From the cell containing the given text, extract its center point as [x, y] coordinate. 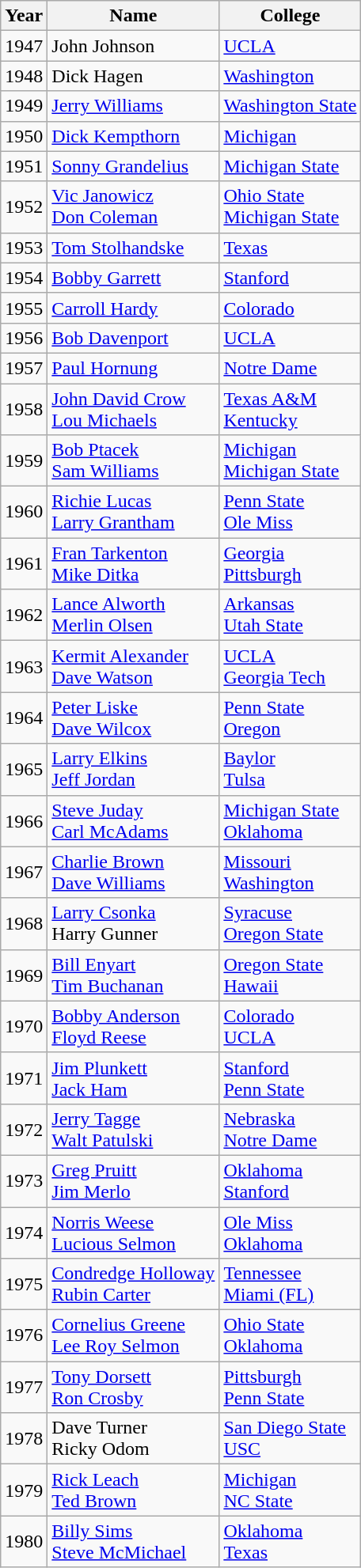
Ole MissOklahoma [290, 1233]
1971 [24, 1078]
Jerry Williams [133, 106]
1964 [24, 718]
1977 [24, 1388]
Vic JanowiczDon Coleman [133, 207]
1976 [24, 1335]
1951 [24, 166]
Larry ElkinsJeff Jordan [133, 769]
1947 [24, 46]
1949 [24, 106]
Greg PruittJim Merlo [133, 1180]
1953 [24, 248]
1968 [24, 924]
Dick Hagen [133, 76]
Sonny Grandelius [133, 166]
StanfordPenn State [290, 1078]
OklahomaStanford [290, 1180]
1965 [24, 769]
Name [133, 16]
Bob Davenport [133, 338]
1969 [24, 975]
Jerry TaggeWalt Patulski [133, 1130]
1966 [24, 821]
Bobby Garrett [133, 278]
BaylorTulsa [290, 769]
ArkansasUtah State [290, 615]
1975 [24, 1285]
Ohio StateMichigan State [290, 207]
NebraskaNotre Dame [290, 1130]
1967 [24, 872]
1954 [24, 278]
Steve JudayCarl McAdams [133, 821]
John David CrowLou Michaels [133, 408]
MissouriWashington [290, 872]
1948 [24, 76]
John Johnson [133, 46]
Kermit AlexanderDave Watson [133, 666]
Michigan State [290, 166]
SyracuseOregon State [290, 924]
Texas [290, 248]
College [290, 16]
OklahomaTexas [290, 1541]
ColoradoUCLA [290, 1027]
Texas A&MKentucky [290, 408]
1979 [24, 1490]
Richie LucasLarry Grantham [133, 513]
Dave TurnerRicky Odom [133, 1438]
Tom Stolhandske [133, 248]
1963 [24, 666]
1978 [24, 1438]
Year [24, 16]
Condredge HollowayRubin Carter [133, 1285]
Norris WeeseLucious Selmon [133, 1233]
San Diego StateUSC [290, 1438]
1972 [24, 1130]
Tony DorsettRon Crosby [133, 1388]
Penn StateOregon [290, 718]
Charlie BrownDave Williams [133, 872]
Stanford [290, 278]
Dick Kempthorn [133, 136]
Cornelius GreeneLee Roy Selmon [133, 1335]
1974 [24, 1233]
1973 [24, 1180]
Bobby AndersonFloyd Reese [133, 1027]
1959 [24, 460]
1952 [24, 207]
1980 [24, 1541]
TennesseeMiami (FL) [290, 1285]
1958 [24, 408]
1960 [24, 513]
Rick LeachTed Brown [133, 1490]
Paul Hornung [133, 368]
Washington State [290, 106]
1961 [24, 563]
PittsburghPenn State [290, 1388]
Ohio StateOklahoma [290, 1335]
1962 [24, 615]
Michigan StateOklahoma [290, 821]
Larry CsonkaHarry Gunner [133, 924]
Notre Dame [290, 368]
MichiganMichigan State [290, 460]
Peter LiskeDave Wilcox [133, 718]
1957 [24, 368]
Carroll Hardy [133, 308]
MichiganNC State [290, 1490]
Fran TarkentonMike Ditka [133, 563]
1950 [24, 136]
Penn StateOle Miss [290, 513]
Colorado [290, 308]
Bill EnyartTim Buchanan [133, 975]
Billy SimsSteve McMichael [133, 1541]
UCLAGeorgia Tech [290, 666]
Jim PlunkettJack Ham [133, 1078]
GeorgiaPittsburgh [290, 563]
1956 [24, 338]
Michigan [290, 136]
Oregon StateHawaii [290, 975]
Lance AlworthMerlin Olsen [133, 615]
Washington [290, 76]
Bob PtacekSam Williams [133, 460]
1955 [24, 308]
1970 [24, 1027]
